Provide the (x, y) coordinate of the cell's center where the given text is located.  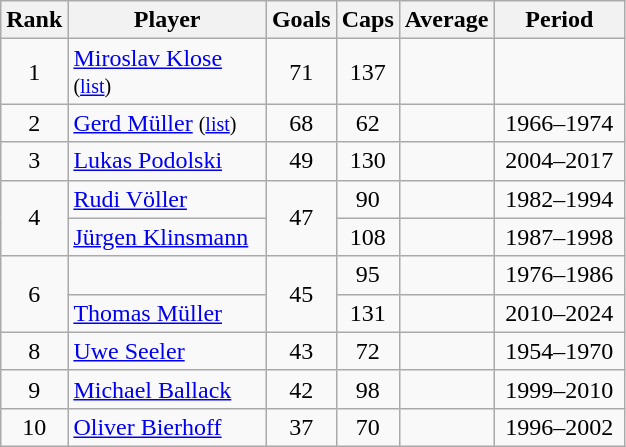
Rudi Völler (168, 199)
Goals (301, 20)
Period (560, 20)
45 (301, 294)
37 (301, 427)
1996–2002 (560, 427)
Miroslav Klose (list) (168, 72)
2004–2017 (560, 161)
Jürgen Klinsmann (168, 237)
98 (368, 389)
1987–1998 (560, 237)
9 (34, 389)
42 (301, 389)
72 (368, 351)
1954–1970 (560, 351)
95 (368, 275)
68 (301, 123)
43 (301, 351)
62 (368, 123)
2 (34, 123)
Average (446, 20)
Player (168, 20)
10 (34, 427)
137 (368, 72)
Oliver Bierhoff (168, 427)
Michael Ballack (168, 389)
Caps (368, 20)
Lukas Podolski (168, 161)
Thomas Müller (168, 313)
Uwe Seeler (168, 351)
1982–1994 (560, 199)
90 (368, 199)
8 (34, 351)
4 (34, 218)
Gerd Müller (list) (168, 123)
6 (34, 294)
Rank (34, 20)
108 (368, 237)
3 (34, 161)
1 (34, 72)
47 (301, 218)
2010–2024 (560, 313)
130 (368, 161)
70 (368, 427)
1976–1986 (560, 275)
71 (301, 72)
49 (301, 161)
1999–2010 (560, 389)
131 (368, 313)
1966–1974 (560, 123)
